Pinpoint the cell where the given text exists, returning its [X, Y] midpoint coordinate. 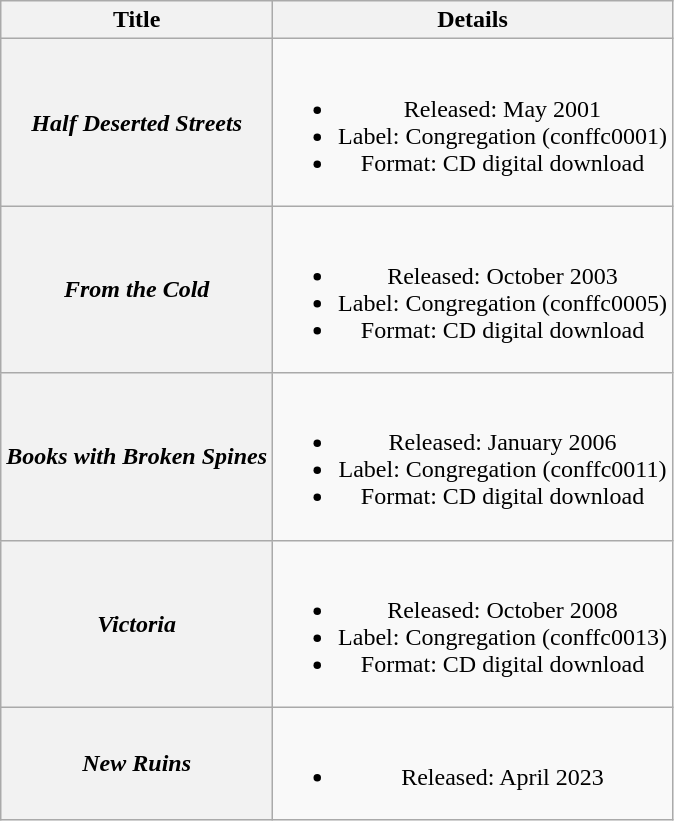
Books with Broken Spines [137, 456]
Title [137, 20]
Released: October 2008Label: Congregation (conffc0013)Format: CD digital download [473, 624]
New Ruins [137, 764]
Released: October 2003Label: Congregation (conffc0005)Format: CD digital download [473, 290]
From the Cold [137, 290]
Released: April 2023 [473, 764]
Half Deserted Streets [137, 122]
Released: May 2001Label: Congregation (conffc0001)Format: CD digital download [473, 122]
Victoria [137, 624]
Details [473, 20]
Released: January 2006Label: Congregation (conffc0011)Format: CD digital download [473, 456]
